Provide the (X, Y) coordinate of the cell's center where the given text is located.  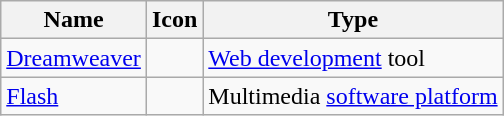
Icon (174, 20)
Type (353, 20)
Multimedia software platform (353, 96)
Name (74, 20)
Flash (74, 96)
Dreamweaver (74, 58)
Web development tool (353, 58)
